Provide the [x, y] coordinate of the cell's center where the given text is located.  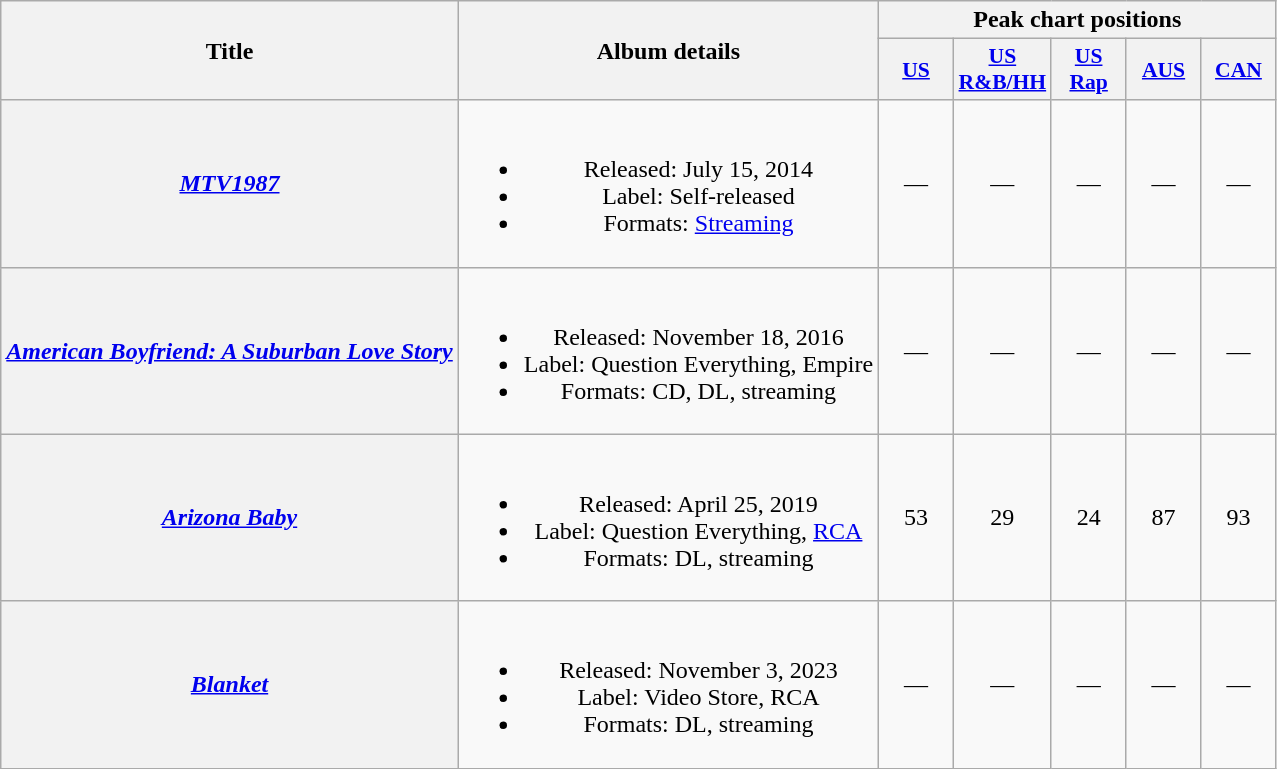
87 [1164, 518]
AUS [1164, 70]
Released: November 3, 2023Label: Video Store, RCAFormats: DL, streaming [668, 684]
USR&B/HH [1003, 70]
American Boyfriend: A Suburban Love Story [230, 350]
Released: July 15, 2014Label: Self-releasedFormats: Streaming [668, 184]
Album details [668, 50]
US [916, 70]
Released: November 18, 2016Label: Question Everything, EmpireFormats: CD, DL, streaming [668, 350]
Arizona Baby [230, 518]
USRap [1088, 70]
Title [230, 50]
MTV1987 [230, 184]
93 [1238, 518]
Peak chart positions [1078, 20]
29 [1003, 518]
Blanket [230, 684]
53 [916, 518]
Released: April 25, 2019Label: Question Everything, RCAFormats: DL, streaming [668, 518]
CAN [1238, 70]
24 [1088, 518]
